Capture the cell that displays the provided text and extract its (x, y) central coordinate. 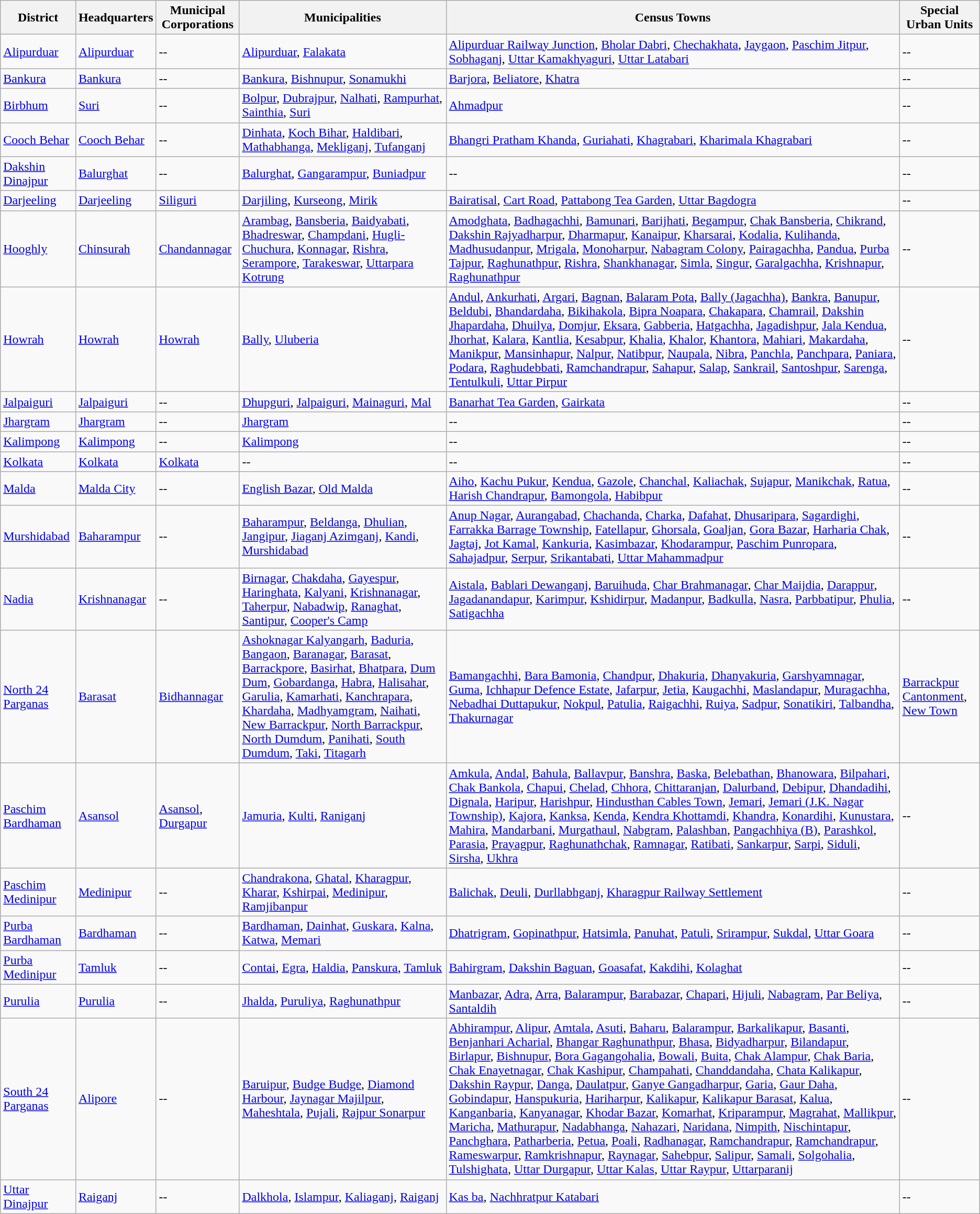
Contai, Egra, Haldia, Panskura, Tamluk (342, 967)
Birbhum (38, 106)
Malda City (116, 489)
Baharampur, Beldanga, Dhulian, Jangipur, Jiaganj Azimganj, Kandi, Murshidabad (342, 537)
Medinipur (116, 892)
Alipore (116, 1099)
Chandrakona, Ghatal, Kharagpur, Kharar, Kshirpai, Medinipur, Ramjibanpur (342, 892)
Chandannagar (198, 249)
Purba Medinipur (38, 967)
Banarhat Tea Garden, Gairkata (673, 402)
Tamluk (116, 967)
South 24 Parganas (38, 1099)
Dhatrigram, Gopinathpur, Hatsimla, Panuhat, Patuli, Srirampur, Sukdal, Uttar Goara (673, 933)
Jamuria, Kulti, Raniganj (342, 816)
Suri (116, 106)
Barasat (116, 697)
Dakshin Dinajpur (38, 174)
Headquarters (116, 18)
Raiganj (116, 1197)
Bidhannagar (198, 697)
Bhangri Pratham Khanda, Guriahati, Khagrabari, Kharimala Khagrabari (673, 139)
Barjora, Beliatore, Khatra (673, 79)
Murshidabad (38, 537)
Alipurduar, Falakata (342, 51)
Malda (38, 489)
Asansol (116, 816)
Alipurduar Railway Junction, Bholar Dabri, Chechakhata, Jaygaon, Paschim Jitpur, Sobhaganj, Uttar Kamakhyaguri, Uttar Latabari (673, 51)
Arambag, Bansberia, Baidyabati, Bhadreswar, Champdani, Hugli-Chuchura, Konnagar, Rishra, Serampore, Tarakeswar, Uttarpara Kotrung (342, 249)
Dinhata, Koch Bihar, Haldibari, Mathabhanga, Mekliganj, Tufanganj (342, 139)
Dalkhola, Islampur, Kaliaganj, Raiganj (342, 1197)
Bahirgram, Dakshin Baguan, Goasafat, Kakdihi, Kolaghat (673, 967)
Asansol, Durgapur (198, 816)
Aiho, Kachu Pukur, Kendua, Gazole, Chanchal, Kaliachak, Sujapur, Manikchak, Ratua, Harish Chandrapur, Bamongola, Habibpur (673, 489)
Paschim Bardhaman (38, 816)
Balurghat (116, 174)
Darjiling, Kurseong, Mirik (342, 201)
Chinsurah (116, 249)
Hooghly (38, 249)
Baruipur, Budge Budge, Diamond Harbour, Jaynagar Majilpur, Maheshtala, Pujali, Rajpur Sonarpur (342, 1099)
Balurghat, Gangarampur, Buniadpur (342, 174)
Special Urban Units (939, 18)
Barrackpur Cantonment, New Town (939, 697)
Bardhaman, Dainhat, Guskara, Kalna, Katwa, Memari (342, 933)
Municipal Corporations (198, 18)
District (38, 18)
Bankura, Bishnupur, Sonamukhi (342, 79)
Bally, Uluberia (342, 339)
Bolpur, Dubrajpur, Nalhati, Rampurhat, Sainthia, Suri (342, 106)
Bairatisal, Cart Road, Pattabong Tea Garden, Uttar Bagdogra (673, 201)
Municipalities (342, 18)
Nadia (38, 599)
Birnagar, Chakdaha, Gayespur, Haringhata, Kalyani, Krishnanagar, Taherpur, Nabadwip, Ranaghat, Santipur, Cooper's Camp (342, 599)
Siliguri (198, 201)
Uttar Dinajpur (38, 1197)
Krishnanagar (116, 599)
North 24 Parganas (38, 697)
Ahmadpur (673, 106)
Paschim Medinipur (38, 892)
Jhalda, Puruliya, Raghunathpur (342, 1001)
Purba Bardhaman (38, 933)
English Bazar, Old Malda (342, 489)
Manbazar, Adra, Arra, Balarampur, Barabazar, Chapari, Hijuli, Nabagram, Par Beliya, Santaldih (673, 1001)
Balichak, Deuli, Durllabhganj, Kharagpur Railway Settlement (673, 892)
Kas ba, Nachhratpur Katabari (673, 1197)
Bardhaman (116, 933)
Baharampur (116, 537)
Census Towns (673, 18)
Dhupguri, Jalpaiguri, Mainaguri, Mal (342, 402)
